Return the [X, Y] coordinate for the center point of the cell that contains the specified text.  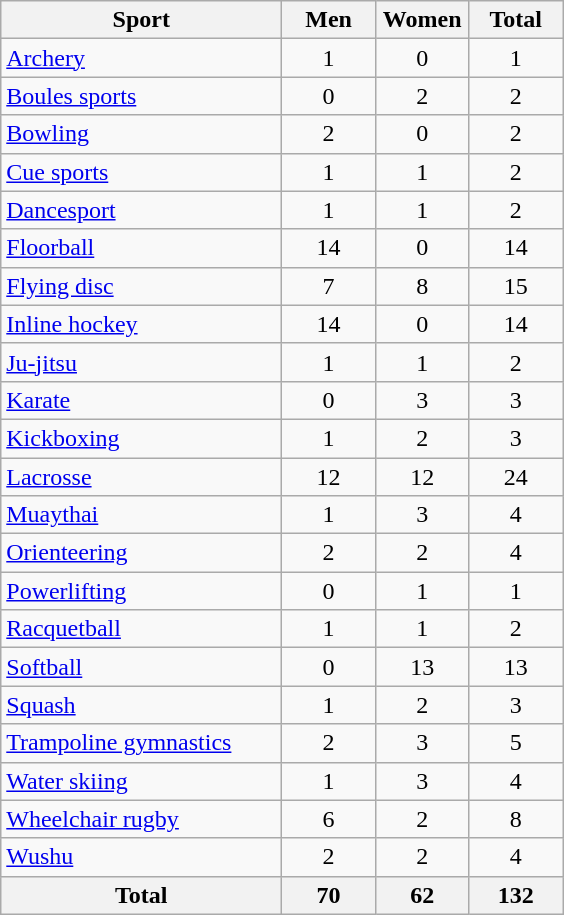
Dancesport [142, 210]
Inline hockey [142, 324]
Bowling [142, 134]
Racquetball [142, 629]
Wushu [142, 857]
Kickboxing [142, 438]
Cue sports [142, 172]
132 [516, 895]
Archery [142, 58]
Powerlifting [142, 591]
7 [329, 286]
Water skiing [142, 781]
15 [516, 286]
Boules sports [142, 96]
Lacrosse [142, 477]
Muaythai [142, 515]
Softball [142, 667]
5 [516, 743]
24 [516, 477]
Wheelchair rugby [142, 819]
Floorball [142, 248]
Flying disc [142, 286]
Trampoline gymnastics [142, 743]
62 [422, 895]
Women [422, 20]
Squash [142, 705]
6 [329, 819]
Karate [142, 400]
Orienteering [142, 553]
70 [329, 895]
Sport [142, 20]
Ju-jitsu [142, 362]
Men [329, 20]
